Pinpoint the cell where the given text exists, returning its (X, Y) midpoint coordinate. 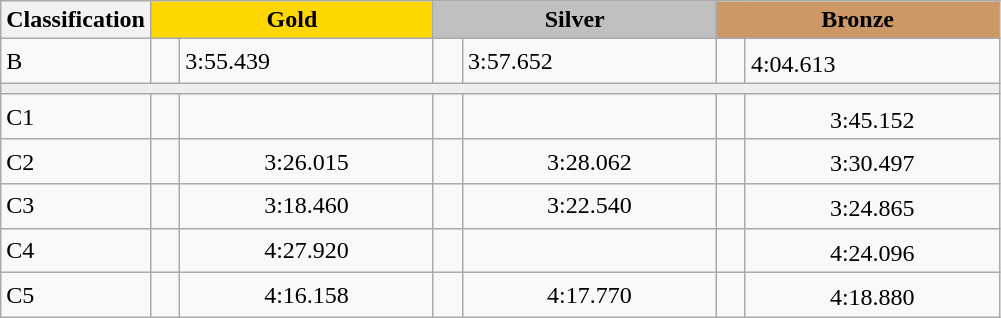
C3 (76, 206)
3:24.865 (872, 206)
B (76, 62)
4:24.096 (872, 250)
Gold (292, 20)
3:26.015 (307, 162)
4:27.920 (307, 250)
C1 (76, 116)
3:57.652 (590, 62)
3:28.062 (590, 162)
Silver (574, 20)
3:18.460 (307, 206)
3:45.152 (872, 116)
3:55.439 (307, 62)
C4 (76, 250)
C2 (76, 162)
4:04.613 (872, 62)
4:18.880 (872, 296)
4:17.770 (590, 296)
Classification (76, 20)
C5 (76, 296)
Bronze (858, 20)
4:16.158 (307, 296)
3:30.497 (872, 162)
3:22.540 (590, 206)
